Search for the cell housing the specified text and yield its [x, y] center coordinate. 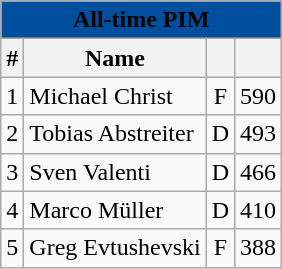
1 [12, 96]
All-time PIM [142, 20]
Tobias Abstreiter [115, 134]
Marco Müller [115, 210]
Greg Evtushevski [115, 248]
3 [12, 172]
# [12, 58]
4 [12, 210]
2 [12, 134]
493 [258, 134]
466 [258, 172]
590 [258, 96]
5 [12, 248]
Name [115, 58]
Michael Christ [115, 96]
Sven Valenti [115, 172]
388 [258, 248]
410 [258, 210]
